Return (X, Y) of the center of cell containing provided text 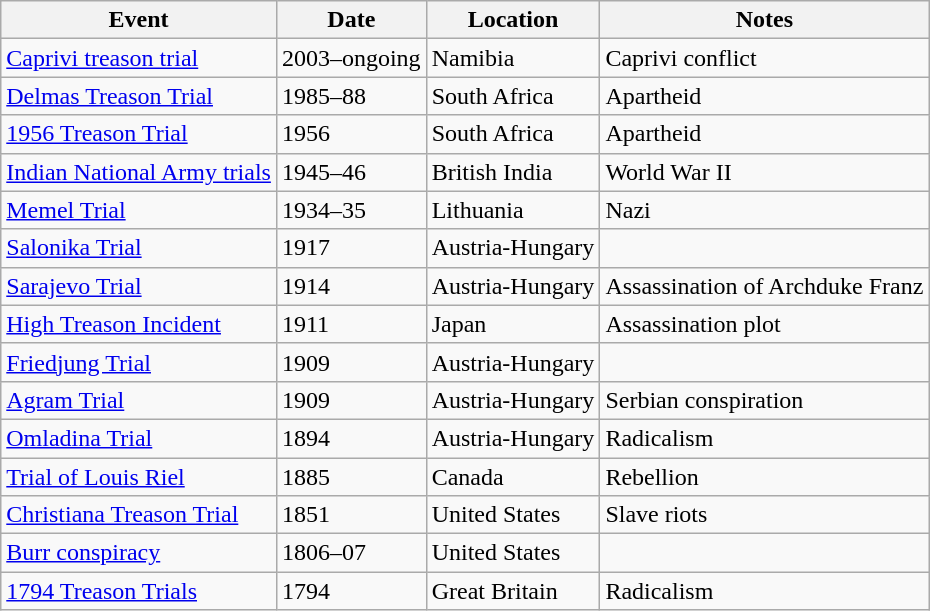
1956 Treason Trial (139, 134)
Burr conspiracy (139, 553)
1885 (351, 477)
Notes (764, 20)
1917 (351, 248)
Trial of Louis Riel (139, 477)
Nazi (764, 210)
1794 Treason Trials (139, 591)
Memel Trial (139, 210)
1945–46 (351, 172)
Assassination plot (764, 324)
Delmas Treason Trial (139, 96)
Lithuania (513, 210)
Date (351, 20)
1934–35 (351, 210)
1956 (351, 134)
Salonika Trial (139, 248)
Namibia (513, 58)
1851 (351, 515)
World War II (764, 172)
Great Britain (513, 591)
Caprivi treason trial (139, 58)
Canada (513, 477)
Location (513, 20)
Omladina Trial (139, 438)
Caprivi conflict (764, 58)
Serbian conspiration (764, 400)
British India (513, 172)
Christiana Treason Trial (139, 515)
High Treason Incident (139, 324)
Sarajevo Trial (139, 286)
Event (139, 20)
1914 (351, 286)
Rebellion (764, 477)
Japan (513, 324)
Agram Trial (139, 400)
1806–07 (351, 553)
2003–ongoing (351, 58)
1911 (351, 324)
1794 (351, 591)
1894 (351, 438)
Friedjung Trial (139, 362)
Assassination of Archduke Franz (764, 286)
Slave riots (764, 515)
Indian National Army trials (139, 172)
1985–88 (351, 96)
